Locate the cell with the specified text and output its [x, y] center coordinate. 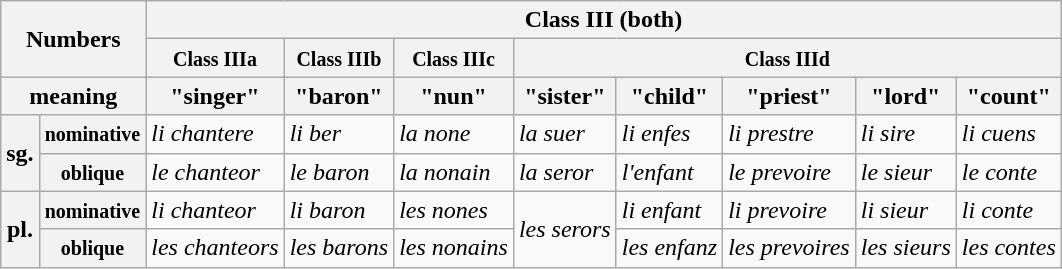
li chanteor [215, 210]
les barons [339, 248]
li chantere [215, 134]
li conte [1008, 210]
la suer [564, 134]
la nonain [454, 172]
le chanteor [215, 172]
pl. [20, 229]
les serors [564, 229]
"nun" [454, 96]
les nonains [454, 248]
le sieur [906, 172]
sg. [20, 153]
li prevoire [790, 210]
Class IIIa [215, 58]
"priest" [790, 96]
les prevoires [790, 248]
les chanteors [215, 248]
Class IIId [787, 58]
"sister" [564, 96]
"count" [1008, 96]
li enfant [669, 210]
la none [454, 134]
la seror [564, 172]
Numbers [74, 39]
les enfanz [669, 248]
Class III (both) [604, 20]
Class IIIc [454, 58]
li baron [339, 210]
les nones [454, 210]
li ber [339, 134]
"singer" [215, 96]
li cuens [1008, 134]
"baron" [339, 96]
le prevoire [790, 172]
li enfes [669, 134]
li sire [906, 134]
le baron [339, 172]
"child" [669, 96]
Class IIIb [339, 58]
"lord" [906, 96]
les contes [1008, 248]
li prestre [790, 134]
le conte [1008, 172]
l'enfant [669, 172]
les sieurs [906, 248]
li sieur [906, 210]
meaning [74, 96]
